Output the (x, y) coordinate of the center of the cell containing the given text.  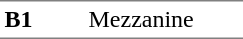
B1 (42, 20)
Mezzanine (164, 20)
